Extract the [X, Y] coordinate from the center of the cell holding the provided text.  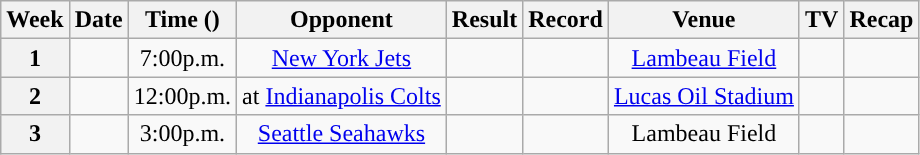
New York Jets [342, 58]
Lucas Oil Stadium [704, 96]
12:00p.m. [182, 96]
3:00p.m. [182, 134]
3 [35, 134]
TV [821, 20]
Week [35, 20]
7:00p.m. [182, 58]
Recap [882, 20]
Record [566, 20]
Date [98, 20]
at Indianapolis Colts [342, 96]
Result [484, 20]
1 [35, 58]
Venue [704, 20]
Seattle Seahawks [342, 134]
2 [35, 96]
Opponent [342, 20]
Time () [182, 20]
